Provide the [x, y] coordinate of the cell's center where the given text is located.  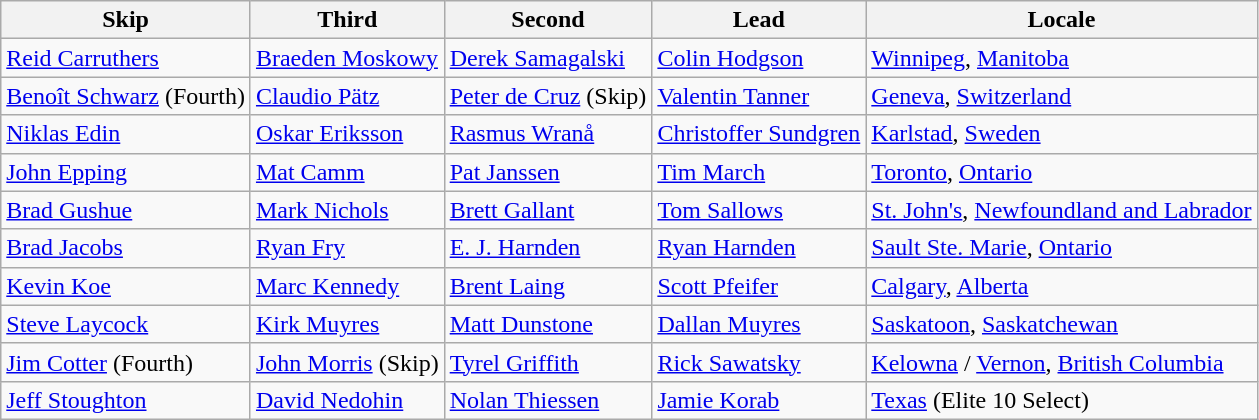
Tyrel Griffith [548, 362]
Braeden Moskowy [347, 58]
Tom Sallows [759, 210]
Peter de Cruz (Skip) [548, 96]
Rasmus Wranå [548, 134]
Christoffer Sundgren [759, 134]
Skip [126, 20]
Winnipeg, Manitoba [1062, 58]
Locale [1062, 20]
Steve Laycock [126, 324]
Brett Gallant [548, 210]
David Nedohin [347, 400]
Lead [759, 20]
John Epping [126, 172]
Jamie Korab [759, 400]
Karlstad, Sweden [1062, 134]
Marc Kennedy [347, 286]
E. J. Harnden [548, 248]
Kevin Koe [126, 286]
Dallan Muyres [759, 324]
Jim Cotter (Fourth) [126, 362]
Nolan Thiessen [548, 400]
Matt Dunstone [548, 324]
John Morris (Skip) [347, 362]
Niklas Edin [126, 134]
Pat Janssen [548, 172]
Second [548, 20]
Claudio Pätz [347, 96]
Reid Carruthers [126, 58]
Brent Laing [548, 286]
Derek Samagalski [548, 58]
Ryan Fry [347, 248]
Benoît Schwarz (Fourth) [126, 96]
Saskatoon, Saskatchewan [1062, 324]
Texas (Elite 10 Select) [1062, 400]
Colin Hodgson [759, 58]
Oskar Eriksson [347, 134]
Tim March [759, 172]
Kirk Muyres [347, 324]
Mark Nichols [347, 210]
St. John's, Newfoundland and Labrador [1062, 210]
Ryan Harnden [759, 248]
Brad Jacobs [126, 248]
Third [347, 20]
Brad Gushue [126, 210]
Mat Camm [347, 172]
Calgary, Alberta [1062, 286]
Sault Ste. Marie, Ontario [1062, 248]
Kelowna / Vernon, British Columbia [1062, 362]
Rick Sawatsky [759, 362]
Jeff Stoughton [126, 400]
Geneva, Switzerland [1062, 96]
Scott Pfeifer [759, 286]
Valentin Tanner [759, 96]
Toronto, Ontario [1062, 172]
